Search for the cell housing the specified text and yield its (X, Y) center coordinate. 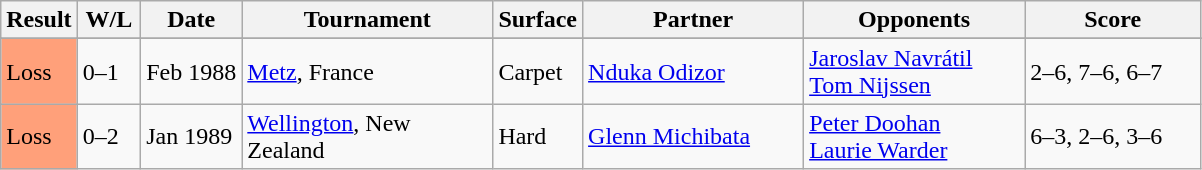
Feb 1988 (192, 72)
Surface (538, 20)
Partner (694, 20)
6–3, 2–6, 3–6 (1113, 136)
Peter Doohan Laurie Warder (914, 136)
Nduka Odizor (694, 72)
Glenn Michibata (694, 136)
Hard (538, 136)
Date (192, 20)
Metz, France (368, 72)
Tournament (368, 20)
0–1 (109, 72)
2–6, 7–6, 6–7 (1113, 72)
0–2 (109, 136)
Jaroslav Navrátil Tom Nijssen (914, 72)
Wellington, New Zealand (368, 136)
Carpet (538, 72)
Jan 1989 (192, 136)
Score (1113, 20)
Result (39, 20)
W/L (109, 20)
Opponents (914, 20)
